Output the (X, Y) coordinate of the center of the cell containing the given text.  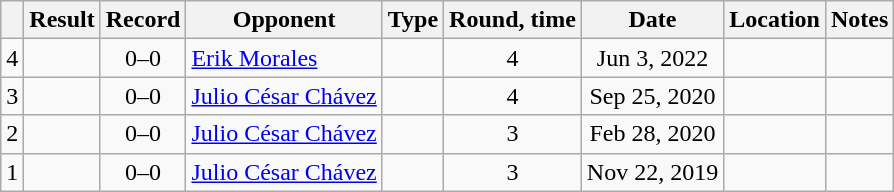
Round, time (513, 20)
Date (652, 20)
Type (412, 20)
Feb 28, 2020 (652, 134)
2 (12, 134)
Sep 25, 2020 (652, 96)
Result (62, 20)
Erik Morales (284, 58)
Nov 22, 2019 (652, 172)
Opponent (284, 20)
Location (775, 20)
Jun 3, 2022 (652, 58)
Notes (859, 20)
Record (143, 20)
1 (12, 172)
